Extract the [X, Y] coordinate from the center of the cell holding the provided text.  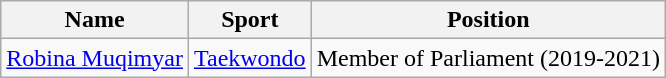
Member of Parliament (2019-2021) [488, 58]
Name [95, 20]
Taekwondo [250, 58]
Sport [250, 20]
Robina Muqimyar [95, 58]
Position [488, 20]
